From the cell containing the given text, extract its center point as [X, Y] coordinate. 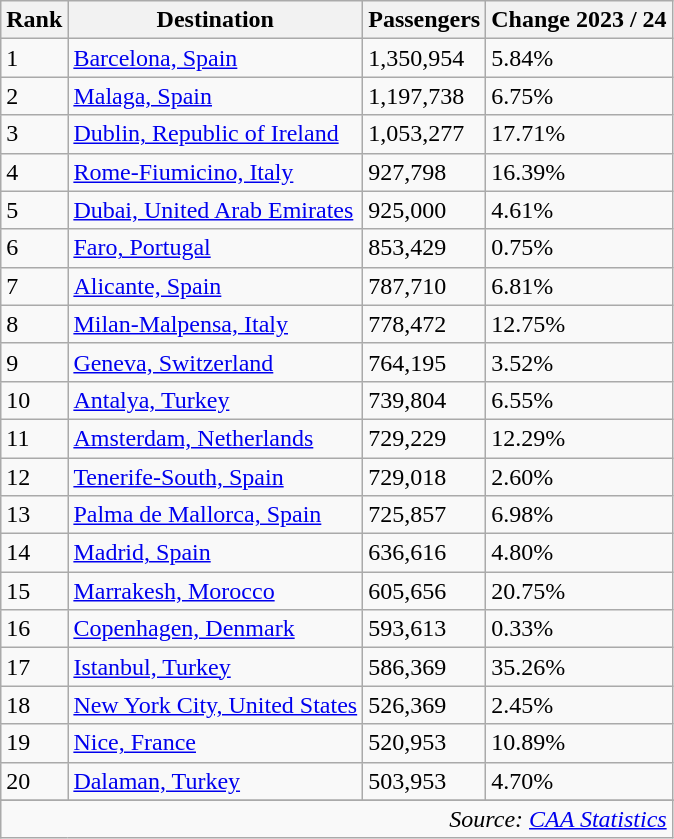
Source: CAA Statistics [336, 819]
9 [34, 362]
New York City, United States [216, 705]
739,804 [424, 400]
Destination [216, 20]
787,710 [424, 286]
593,613 [424, 629]
1,197,738 [424, 96]
Dublin, Republic of Ireland [216, 134]
927,798 [424, 172]
12 [34, 477]
14 [34, 553]
729,018 [424, 477]
Amsterdam, Netherlands [216, 438]
Palma de Mallorca, Spain [216, 515]
925,000 [424, 210]
2 [34, 96]
16 [34, 629]
Copenhagen, Denmark [216, 629]
35.26% [579, 667]
Antalya, Turkey [216, 400]
17 [34, 667]
4.61% [579, 210]
2.60% [579, 477]
4 [34, 172]
7 [34, 286]
2.45% [579, 705]
1,350,954 [424, 58]
Malaga, Spain [216, 96]
Dalaman, Turkey [216, 781]
10 [34, 400]
503,953 [424, 781]
5 [34, 210]
15 [34, 591]
636,616 [424, 553]
3.52% [579, 362]
Alicante, Spain [216, 286]
725,857 [424, 515]
853,429 [424, 248]
729,229 [424, 438]
0.75% [579, 248]
11 [34, 438]
520,953 [424, 743]
6.98% [579, 515]
Tenerife-South, Spain [216, 477]
6.81% [579, 286]
1,053,277 [424, 134]
19 [34, 743]
Nice, France [216, 743]
13 [34, 515]
Marrakesh, Morocco [216, 591]
18 [34, 705]
12.29% [579, 438]
20.75% [579, 591]
605,656 [424, 591]
Rome-Fiumicino, Italy [216, 172]
6.75% [579, 96]
Passengers [424, 20]
Faro, Portugal [216, 248]
5.84% [579, 58]
526,369 [424, 705]
4.80% [579, 553]
8 [34, 324]
778,472 [424, 324]
Milan-Malpensa, Italy [216, 324]
Barcelona, Spain [216, 58]
12.75% [579, 324]
0.33% [579, 629]
Geneva, Switzerland [216, 362]
586,369 [424, 667]
Change 2023 / 24 [579, 20]
1 [34, 58]
10.89% [579, 743]
764,195 [424, 362]
Madrid, Spain [216, 553]
Dubai, United Arab Emirates [216, 210]
17.71% [579, 134]
Rank [34, 20]
20 [34, 781]
16.39% [579, 172]
6 [34, 248]
3 [34, 134]
Istanbul, Turkey [216, 667]
6.55% [579, 400]
4.70% [579, 781]
